Locate the cell with the specified text and output its [X, Y] center coordinate. 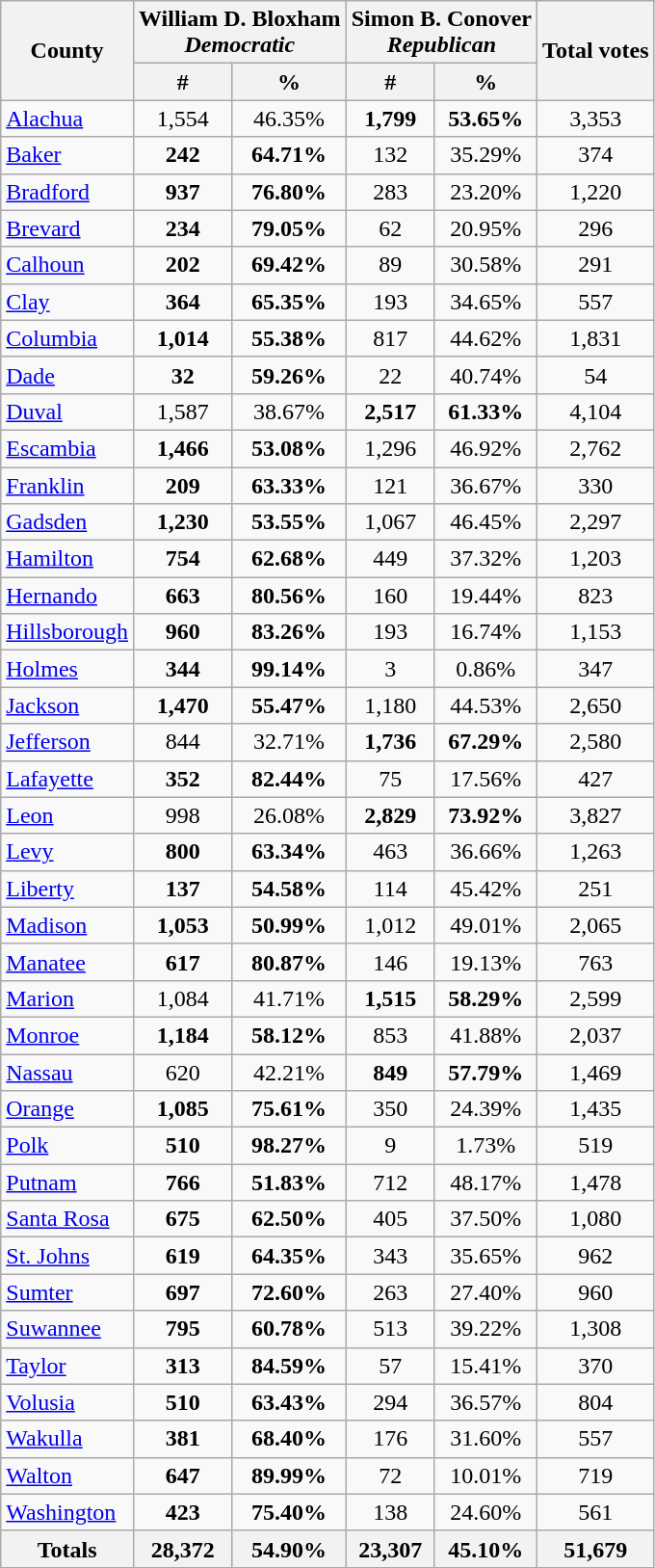
60.78% [289, 1329]
41.71% [289, 998]
65.35% [289, 302]
Jackson [67, 705]
3 [390, 669]
Jefferson [67, 742]
2,650 [596, 705]
73.92% [485, 815]
45.42% [485, 889]
89 [390, 265]
719 [596, 1475]
1,085 [182, 1109]
1,080 [596, 1219]
Clay [67, 302]
Hamilton [67, 559]
1,180 [390, 705]
350 [390, 1109]
64.71% [289, 155]
84.59% [289, 1366]
823 [596, 596]
1,736 [390, 742]
137 [182, 889]
53.65% [485, 119]
370 [596, 1366]
463 [390, 852]
352 [182, 779]
54.90% [289, 1549]
24.39% [485, 1109]
291 [596, 265]
374 [596, 155]
27.40% [485, 1292]
Brevard [67, 228]
36.67% [485, 485]
61.33% [485, 412]
202 [182, 265]
44.62% [485, 338]
28,372 [182, 1549]
Total votes [596, 50]
Bradford [67, 192]
Gadsden [67, 522]
1,799 [390, 119]
63.43% [289, 1402]
663 [182, 596]
2,580 [596, 742]
82.44% [289, 779]
22 [390, 375]
2,517 [390, 412]
209 [182, 485]
263 [390, 1292]
849 [390, 1073]
54 [596, 375]
176 [390, 1439]
St. Johns [67, 1256]
36.66% [485, 852]
Madison [67, 925]
75.40% [289, 1512]
675 [182, 1219]
County [67, 50]
17.56% [485, 779]
364 [182, 302]
62.68% [289, 559]
647 [182, 1475]
313 [182, 1366]
Alachua [67, 119]
89.99% [289, 1475]
40.74% [485, 375]
1,053 [182, 925]
804 [596, 1402]
53.08% [289, 448]
242 [182, 155]
46.35% [289, 119]
114 [390, 889]
3,353 [596, 119]
795 [182, 1329]
449 [390, 559]
4,104 [596, 412]
39.22% [485, 1329]
1,220 [596, 192]
1,554 [182, 119]
Sumter [67, 1292]
75 [390, 779]
937 [182, 192]
561 [596, 1512]
54.58% [289, 889]
63.33% [289, 485]
Calhoun [67, 265]
423 [182, 1512]
1,587 [182, 412]
405 [390, 1219]
23,307 [390, 1549]
1,230 [182, 522]
1,296 [390, 448]
19.13% [485, 962]
0.86% [485, 669]
697 [182, 1292]
38.67% [289, 412]
32 [182, 375]
80.56% [289, 596]
59.26% [289, 375]
37.32% [485, 559]
46.45% [485, 522]
Duval [67, 412]
23.20% [485, 192]
1,153 [596, 632]
2,762 [596, 448]
19.44% [485, 596]
57 [390, 1366]
76.80% [289, 192]
347 [596, 669]
16.74% [485, 632]
83.26% [289, 632]
58.12% [289, 1035]
160 [390, 596]
Polk [67, 1146]
1,067 [390, 522]
42.21% [289, 1073]
Simon B. Conover Republican [441, 33]
1,515 [390, 998]
1.73% [485, 1146]
844 [182, 742]
20.95% [485, 228]
55.47% [289, 705]
67.29% [485, 742]
46.92% [485, 448]
72 [390, 1475]
62 [390, 228]
55.38% [289, 338]
15.41% [485, 1366]
41.88% [485, 1035]
Manatee [67, 962]
Escambia [67, 448]
1,308 [596, 1329]
146 [390, 962]
62.50% [289, 1219]
330 [596, 485]
Nassau [67, 1073]
63.34% [289, 852]
Levy [67, 852]
Walton [67, 1475]
9 [390, 1146]
2,065 [596, 925]
296 [596, 228]
294 [390, 1402]
620 [182, 1073]
53.55% [289, 522]
Totals [67, 1549]
44.53% [485, 705]
Wakulla [67, 1439]
Washington [67, 1512]
619 [182, 1256]
519 [596, 1146]
138 [390, 1512]
72.60% [289, 1292]
Taylor [67, 1366]
36.57% [485, 1402]
800 [182, 852]
1,012 [390, 925]
10.01% [485, 1475]
58.29% [485, 998]
45.10% [485, 1549]
Franklin [67, 485]
427 [596, 779]
234 [182, 228]
1,478 [596, 1183]
853 [390, 1035]
251 [596, 889]
766 [182, 1183]
79.05% [289, 228]
Hillsborough [67, 632]
1,203 [596, 559]
68.40% [289, 1439]
3,827 [596, 815]
1,466 [182, 448]
37.50% [485, 1219]
Putnam [67, 1183]
Holmes [67, 669]
75.61% [289, 1109]
57.79% [485, 1073]
51.83% [289, 1183]
30.58% [485, 265]
1,470 [182, 705]
35.65% [485, 1256]
Liberty [67, 889]
962 [596, 1256]
48.17% [485, 1183]
Dade [67, 375]
64.35% [289, 1256]
132 [390, 155]
Columbia [67, 338]
51,679 [596, 1549]
121 [390, 485]
Leon [67, 815]
754 [182, 559]
Hernando [67, 596]
617 [182, 962]
31.60% [485, 1439]
712 [390, 1183]
99.14% [289, 669]
Orange [67, 1109]
2,599 [596, 998]
Lafayette [67, 779]
2,297 [596, 522]
2,829 [390, 815]
1,184 [182, 1035]
381 [182, 1439]
Volusia [67, 1402]
49.01% [485, 925]
998 [182, 815]
344 [182, 669]
1,014 [182, 338]
Suwannee [67, 1329]
Monroe [67, 1035]
763 [596, 962]
26.08% [289, 815]
513 [390, 1329]
Marion [67, 998]
283 [390, 192]
2,037 [596, 1035]
32.71% [289, 742]
24.60% [485, 1512]
35.29% [485, 155]
1,084 [182, 998]
69.42% [289, 265]
Baker [67, 155]
1,263 [596, 852]
343 [390, 1256]
Santa Rosa [67, 1219]
1,831 [596, 338]
34.65% [485, 302]
1,435 [596, 1109]
William D. Bloxham Democratic [239, 33]
98.27% [289, 1146]
817 [390, 338]
80.87% [289, 962]
50.99% [289, 925]
1,469 [596, 1073]
